Extract the [X, Y] coordinate from the center of the cell holding the provided text.  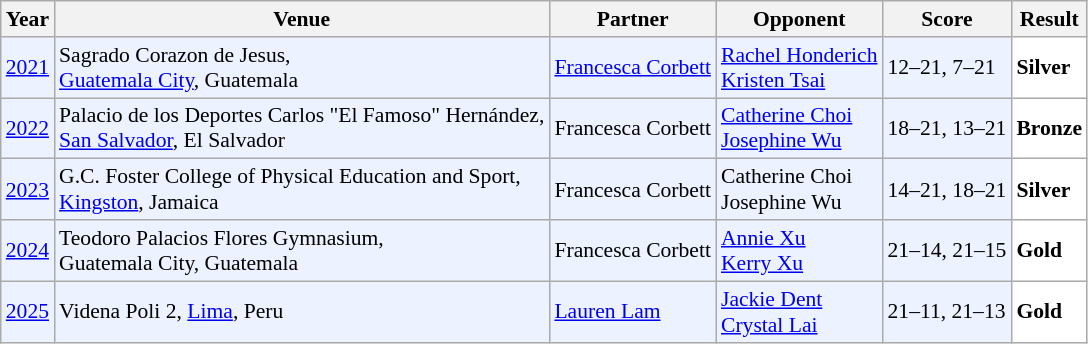
21–14, 21–15 [948, 250]
Lauren Lam [632, 312]
Partner [632, 19]
14–21, 18–21 [948, 190]
Annie Xu Kerry Xu [800, 250]
Score [948, 19]
Jackie Dent Crystal Lai [800, 312]
Palacio de los Deportes Carlos "El Famoso" Hernández,San Salvador, El Salvador [302, 128]
Sagrado Corazon de Jesus,Guatemala City, Guatemala [302, 68]
21–11, 21–13 [948, 312]
2021 [28, 68]
G.C. Foster College of Physical Education and Sport,Kingston, Jamaica [302, 190]
Venue [302, 19]
Teodoro Palacios Flores Gymnasium,Guatemala City, Guatemala [302, 250]
12–21, 7–21 [948, 68]
2025 [28, 312]
2023 [28, 190]
2024 [28, 250]
Rachel Honderich Kristen Tsai [800, 68]
Opponent [800, 19]
Result [1049, 19]
2022 [28, 128]
18–21, 13–21 [948, 128]
Bronze [1049, 128]
Videna Poli 2, Lima, Peru [302, 312]
Year [28, 19]
